Scan for the cell matching the given text and deliver its [x, y] coordinate at center. 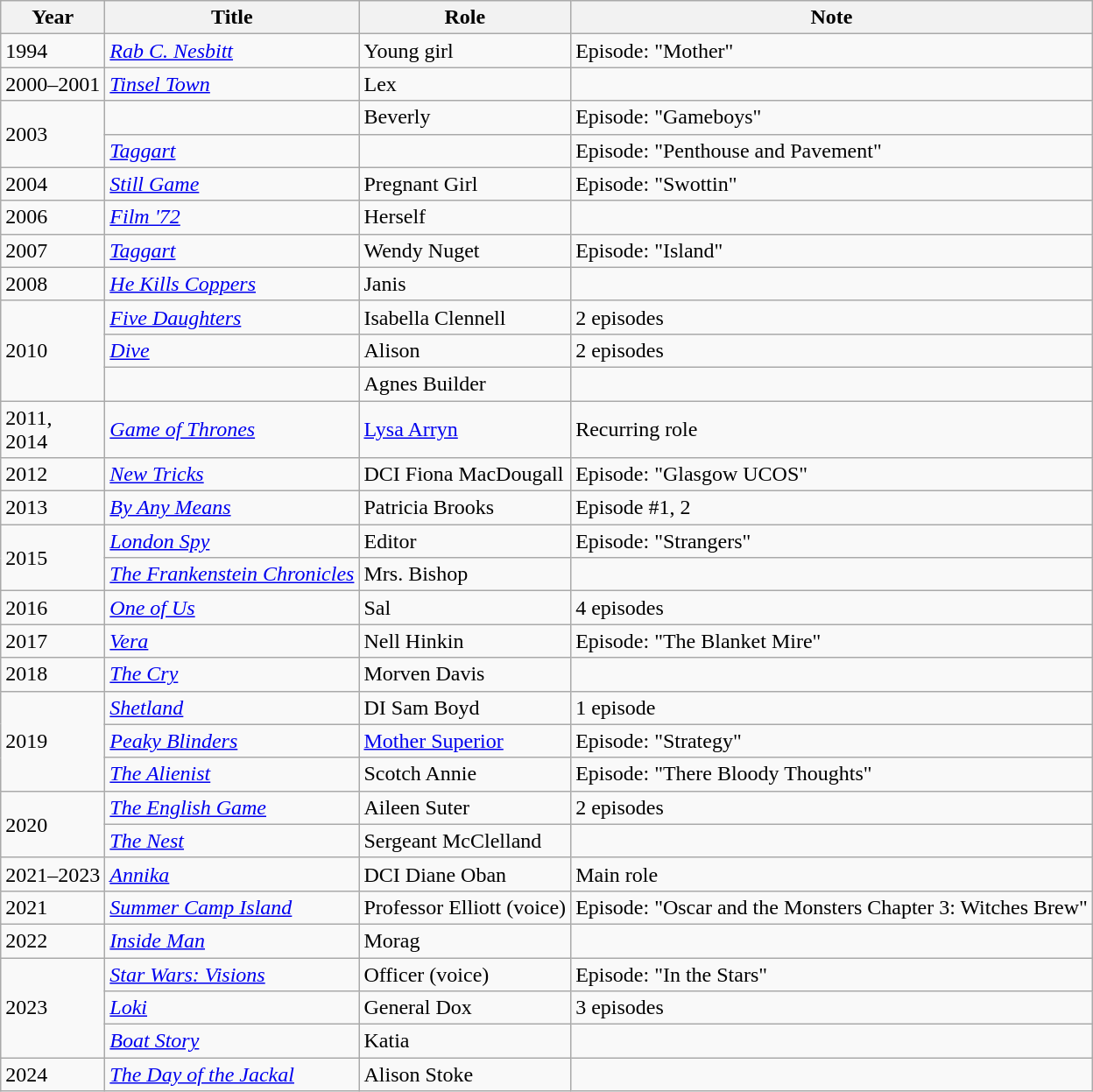
Wendy Nuget [465, 250]
2015 [53, 558]
Aileen Suter [465, 807]
2021–2023 [53, 874]
Professor Elliott (voice) [465, 907]
Morag [465, 941]
Young girl [465, 51]
Loki [232, 1008]
2017 [53, 641]
2003 [53, 134]
Episode: "In the Stars" [832, 975]
Editor [465, 541]
2011, 2014 [53, 429]
The Nest [232, 841]
The Day of the Jackal [232, 1074]
2018 [53, 674]
He Kills Coppers [232, 284]
The English Game [232, 807]
2021 [53, 907]
Star Wars: Visions [232, 975]
Episode: "Penthouse and Pavement" [832, 151]
2007 [53, 250]
2013 [53, 508]
1 episode [832, 708]
2022 [53, 941]
Alison Stoke [465, 1074]
Episode: "Strangers" [832, 541]
Note [832, 18]
Agnes Builder [465, 384]
Role [465, 18]
Film '72 [232, 217]
Summer Camp Island [232, 907]
Episode: "The Blanket Mire" [832, 641]
Annika [232, 874]
Episode #1, 2 [832, 508]
Janis [465, 284]
2019 [53, 741]
By Any Means [232, 508]
Peaky Blinders [232, 741]
DCI Diane Oban [465, 874]
2006 [53, 217]
Sergeant McClelland [465, 841]
4 episodes [832, 608]
The Cry [232, 674]
Sal [465, 608]
Tinsel Town [232, 84]
Still Game [232, 184]
London Spy [232, 541]
Boat Story [232, 1041]
The Frankenstein Chronicles [232, 574]
Lysa Arryn [465, 429]
Officer (voice) [465, 975]
3 episodes [832, 1008]
Patricia Brooks [465, 508]
Episode: "Swottin" [832, 184]
Shetland [232, 708]
One of Us [232, 608]
Inside Man [232, 941]
Katia [465, 1041]
Vera [232, 641]
2010 [53, 350]
Lex [465, 84]
Nell Hinkin [465, 641]
2024 [53, 1074]
Episode: "Strategy" [832, 741]
Episode: "Mother" [832, 51]
2020 [53, 824]
Morven Davis [465, 674]
Scotch Annie [465, 774]
The Alienist [232, 774]
Mother Superior [465, 741]
New Tricks [232, 475]
Episode: "There Bloody Thoughts" [832, 774]
Episode: "Gameboys" [832, 117]
Dive [232, 350]
Main role [832, 874]
Title [232, 18]
Mrs. Bishop [465, 574]
1994 [53, 51]
Isabella Clennell [465, 317]
Game of Thrones [232, 429]
DCI Fiona MacDougall [465, 475]
Episode: "Oscar and the Monsters Chapter 3: Witches Brew" [832, 907]
2016 [53, 608]
2000–2001 [53, 84]
DI Sam Boyd [465, 708]
Herself [465, 217]
Year [53, 18]
Alison [465, 350]
Episode: "Island" [832, 250]
Episode: "Glasgow UCOS" [832, 475]
2023 [53, 1008]
Pregnant Girl [465, 184]
General Dox [465, 1008]
Rab C. Nesbitt [232, 51]
Recurring role [832, 429]
2008 [53, 284]
2004 [53, 184]
Beverly [465, 117]
Five Daughters [232, 317]
2012 [53, 475]
